From the cell containing the given text, extract its center point as (x, y) coordinate. 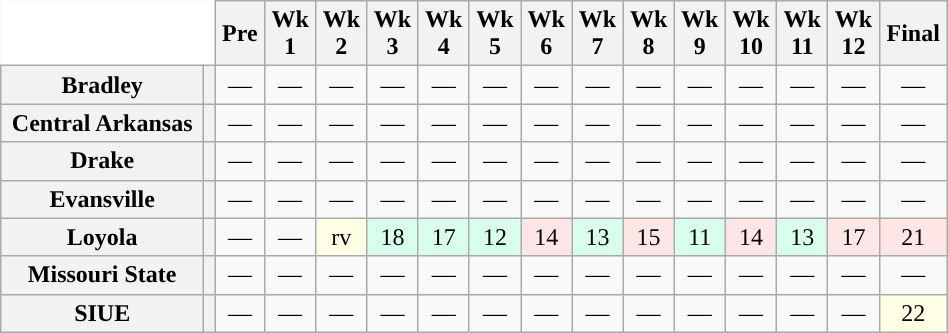
Wk6 (546, 34)
Bradley (102, 85)
rv (342, 237)
Wk2 (342, 34)
Wk8 (648, 34)
Final (913, 34)
22 (913, 313)
12 (494, 237)
Wk5 (494, 34)
11 (700, 237)
Missouri State (102, 275)
Wk9 (700, 34)
Evansville (102, 199)
Loyola (102, 237)
Wk10 (750, 34)
Wk11 (802, 34)
Pre (240, 34)
Central Arkansas (102, 123)
18 (392, 237)
SIUE (102, 313)
Wk1 (290, 34)
Wk7 (598, 34)
Wk4 (444, 34)
15 (648, 237)
Drake (102, 161)
Wk12 (854, 34)
21 (913, 237)
Wk3 (392, 34)
